Determine the (x, y) coordinate at the center of the cell enclosing the given text.  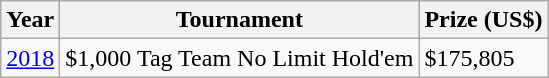
2018 (30, 58)
Prize (US$) (484, 20)
$1,000 Tag Team No Limit Hold'em (240, 58)
$175,805 (484, 58)
Year (30, 20)
Tournament (240, 20)
